Detect which cell encompasses the target text, then output its (x, y) center coordinate. 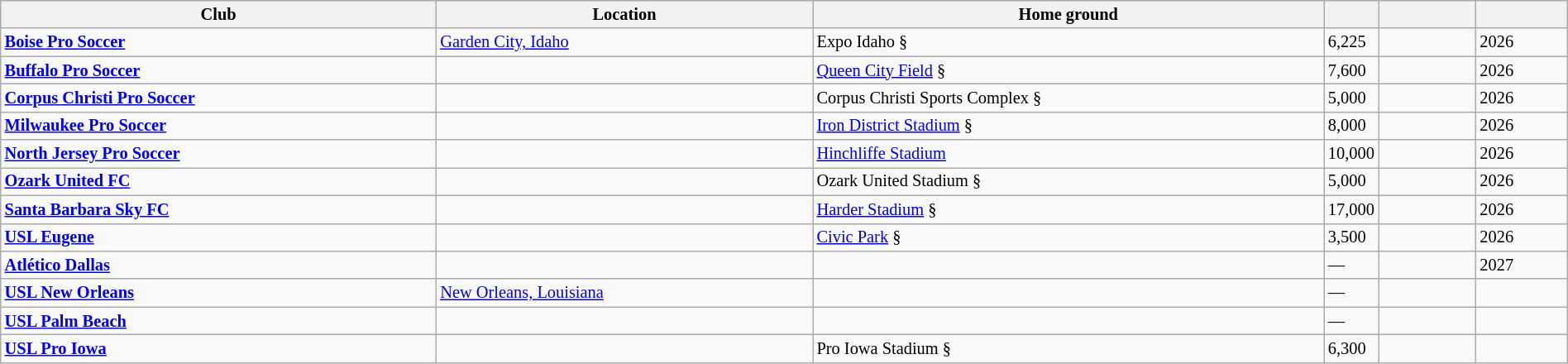
Boise Pro Soccer (218, 42)
Ozark United Stadium § (1068, 181)
Queen City Field § (1068, 70)
Club (218, 14)
17,000 (1351, 209)
Buffalo Pro Soccer (218, 70)
3,500 (1351, 237)
USL Palm Beach (218, 321)
USL Pro Iowa (218, 348)
USL New Orleans (218, 293)
Garden City, Idaho (624, 42)
Hinchliffe Stadium (1068, 154)
2027 (1522, 265)
Expo Idaho § (1068, 42)
Civic Park § (1068, 237)
North Jersey Pro Soccer (218, 154)
7,600 (1351, 70)
Santa Barbara Sky FC (218, 209)
8,000 (1351, 126)
6,300 (1351, 348)
Iron District Stadium § (1068, 126)
Home ground (1068, 14)
Corpus Christi Pro Soccer (218, 98)
New Orleans, Louisiana (624, 293)
USL Eugene (218, 237)
Pro Iowa Stadium § (1068, 348)
Harder Stadium § (1068, 209)
10,000 (1351, 154)
Ozark United FC (218, 181)
Atlético Dallas (218, 265)
Corpus Christi Sports Complex § (1068, 98)
Location (624, 14)
Milwaukee Pro Soccer (218, 126)
6,225 (1351, 42)
